Extract the (x, y) coordinate from the center of the cell holding the provided text.  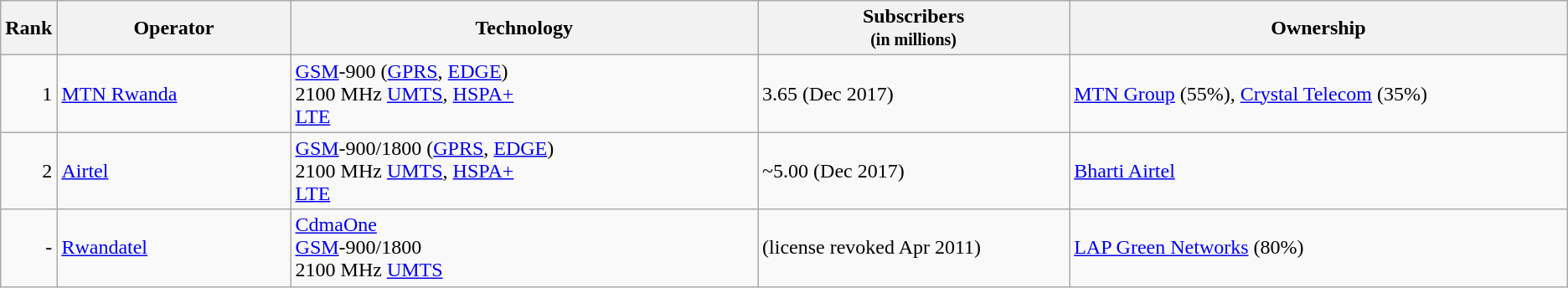
2 (28, 171)
Ownership (1318, 28)
~5.00 (Dec 2017) (914, 171)
GSM-900 (GPRS, EDGE)2100 MHz UMTS, HSPA+LTE (524, 94)
Operator (174, 28)
- (28, 248)
Airtel (174, 171)
1 (28, 94)
MTN Rwanda (174, 94)
Bharti Airtel (1318, 171)
Subscribers(in millions) (914, 28)
Rank (28, 28)
GSM-900/1800 (GPRS, EDGE)2100 MHz UMTS, HSPA+LTE (524, 171)
CdmaOneGSM-900/18002100 MHz UMTS (524, 248)
(license revoked Apr 2011) (914, 248)
MTN Group (55%), Crystal Telecom (35%) (1318, 94)
Technology (524, 28)
3.65 (Dec 2017) (914, 94)
LAP Green Networks (80%) (1318, 248)
Rwandatel (174, 248)
